Return (x, y) of the center of cell containing provided text 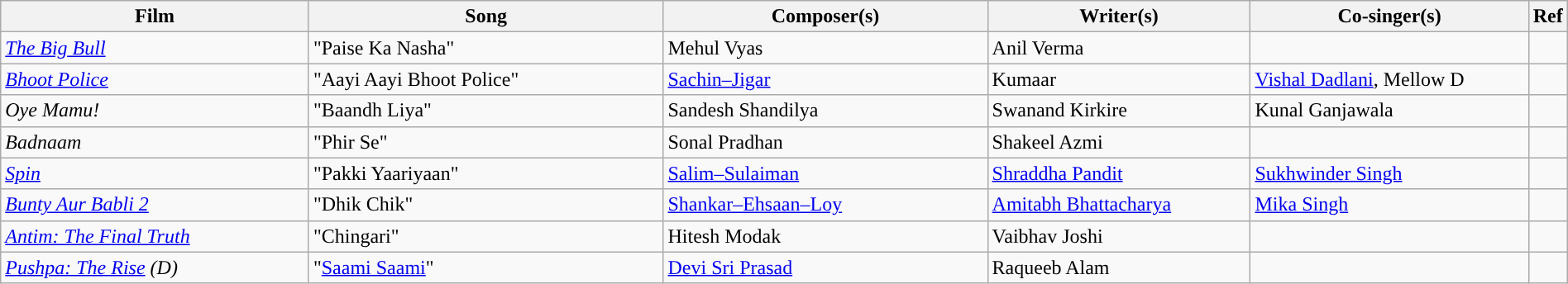
"Saami Saami" (486, 267)
Antim: The Final Truth (155, 236)
Devi Sri Prasad (825, 267)
"Paise Ka Nasha" (486, 48)
Sonal Pradhan (825, 142)
The Big Bull (155, 48)
Swanand Kirkire (1119, 111)
Ref (1548, 17)
Film (155, 17)
Co-singer(s) (1389, 17)
"Dhik Chik" (486, 205)
Bhoot Police (155, 79)
Writer(s) (1119, 17)
Amitabh Bhattacharya (1119, 205)
Vishal Dadlani, Mellow D (1389, 79)
Shankar–Ehsaan–Loy (825, 205)
"Pakki Yaariyaan" (486, 173)
Shraddha Pandit (1119, 173)
"Baandh Liya" (486, 111)
Oye Mamu! (155, 111)
Hitesh Modak (825, 236)
"Aayi Aayi Bhoot Police" (486, 79)
Badnaam (155, 142)
Bunty Aur Babli 2 (155, 205)
Sachin–Jigar (825, 79)
Sukhwinder Singh (1389, 173)
Mika Singh (1389, 205)
"Phir Se" (486, 142)
Vaibhav Joshi (1119, 236)
Anil Verma (1119, 48)
Kunal Ganjawala (1389, 111)
Spin (155, 173)
Kumaar (1119, 79)
Song (486, 17)
Composer(s) (825, 17)
Pushpa: The Rise (D) (155, 267)
Raqueeb Alam (1119, 267)
Mehul Vyas (825, 48)
Salim–Sulaiman (825, 173)
"Chingari" (486, 236)
Shakeel Azmi (1119, 142)
Sandesh Shandilya (825, 111)
